Provide the [X, Y] coordinate of the cell's center where the given text is located.  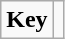
Key [27, 20]
